Provide the (X, Y) coordinate of the cell's center where the given text is located.  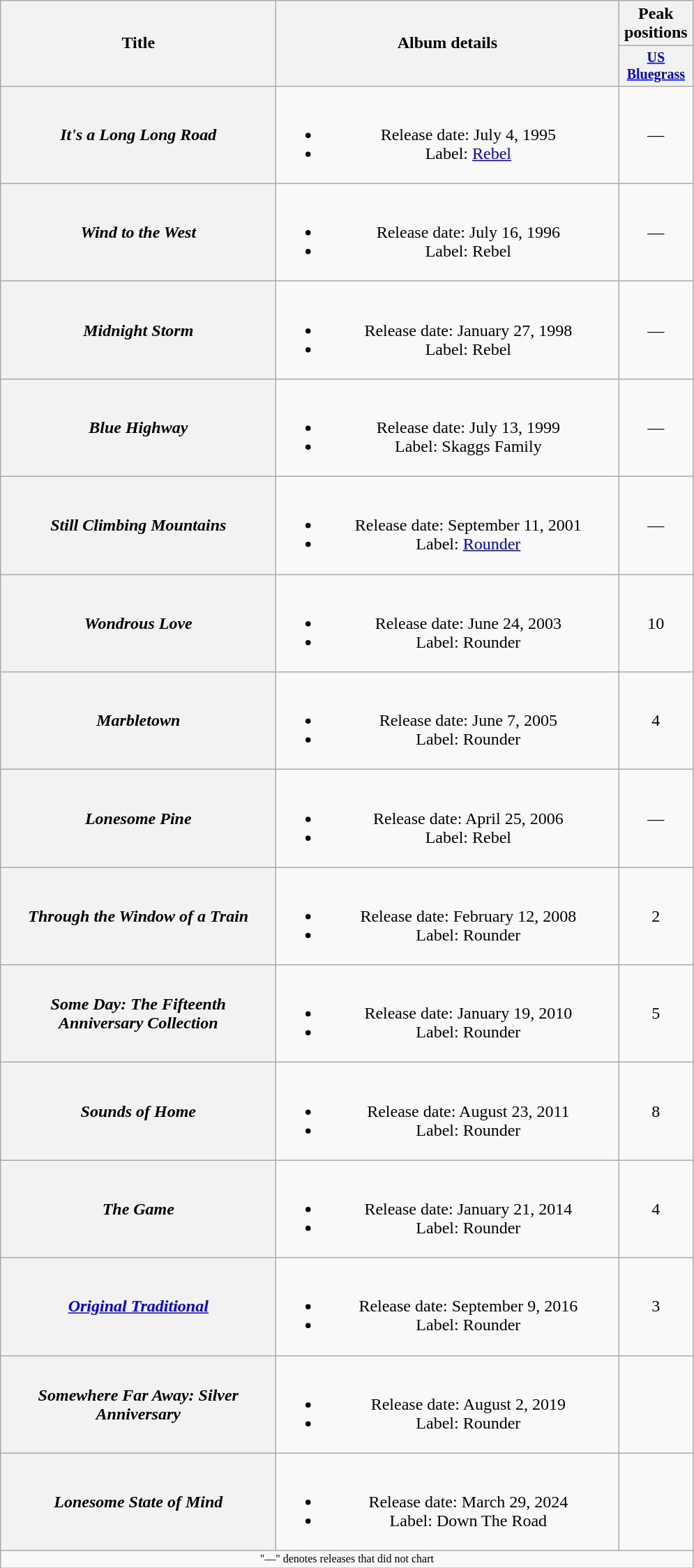
Title (138, 43)
Original Traditional (138, 1307)
Wondrous Love (138, 623)
Wind to the West (138, 232)
Still Climbing Mountains (138, 526)
Somewhere Far Away: Silver Anniversary (138, 1404)
Release date: June 7, 2005Label: Rounder (448, 721)
Release date: July 16, 1996Label: Rebel (448, 232)
Release date: July 13, 1999Label: Skaggs Family (448, 427)
Blue Highway (138, 427)
Album details (448, 43)
Sounds of Home (138, 1111)
Release date: March 29, 2024Label: Down The Road (448, 1502)
Release date: June 24, 2003Label: Rounder (448, 623)
Through the Window of a Train (138, 916)
The Game (138, 1209)
3 (656, 1307)
Release date: September 11, 2001Label: Rounder (448, 526)
Peak positions (656, 24)
Lonesome State of Mind (138, 1502)
Release date: August 23, 2011Label: Rounder (448, 1111)
5 (656, 1014)
Marbletown (138, 721)
Lonesome Pine (138, 819)
Release date: January 21, 2014Label: Rounder (448, 1209)
"—" denotes releases that did not chart (347, 1559)
Release date: September 9, 2016Label: Rounder (448, 1307)
US Bluegrass (656, 66)
Release date: January 27, 1998Label: Rebel (448, 330)
Some Day: The FifteenthAnniversary Collection (138, 1014)
Release date: July 4, 1995Label: Rebel (448, 135)
Release date: January 19, 2010Label: Rounder (448, 1014)
Midnight Storm (138, 330)
2 (656, 916)
Release date: August 2, 2019Label: Rounder (448, 1404)
8 (656, 1111)
10 (656, 623)
Release date: February 12, 2008Label: Rounder (448, 916)
It's a Long Long Road (138, 135)
Release date: April 25, 2006Label: Rebel (448, 819)
